Search for the cell housing the specified text and yield its (x, y) center coordinate. 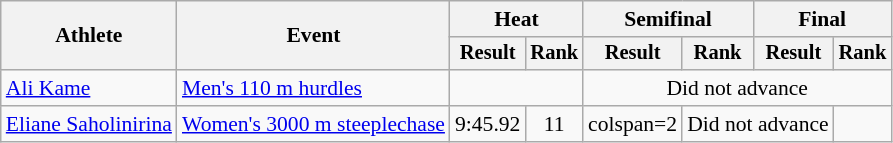
Event (314, 36)
Eliane Saholinirina (89, 124)
Women's 3000 m steeplechase (314, 124)
Final (822, 19)
9:45.92 (488, 124)
Ali Kame (89, 88)
Men's 110 m hurdles (314, 88)
colspan=2 (632, 124)
Heat (516, 19)
Athlete (89, 36)
11 (554, 124)
Semifinal (668, 19)
